Output the [x, y] coordinate of the center of the cell containing the given text.  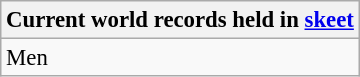
Current world records held in skeet [180, 20]
Men [180, 58]
